Pinpoint the cell where the given text exists, returning its [x, y] midpoint coordinate. 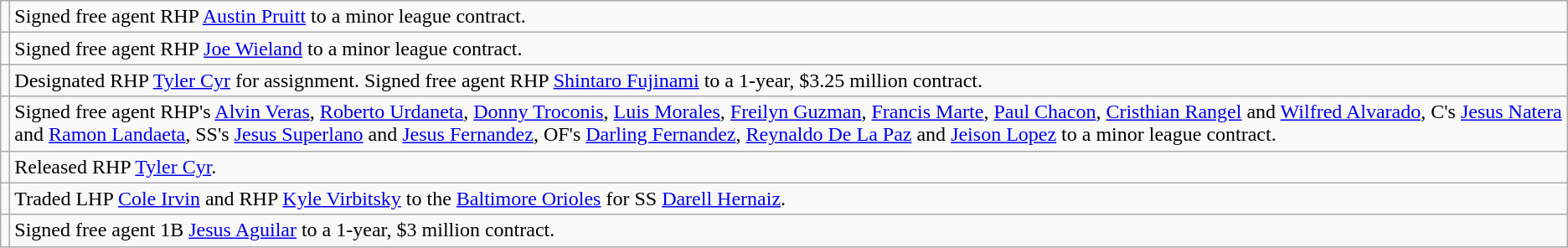
Designated RHP Tyler Cyr for assignment. Signed free agent RHP Shintaro Fujinami to a 1-year, $3.25 million contract. [789, 80]
Released RHP Tyler Cyr. [789, 167]
Signed free agent RHP Joe Wieland to a minor league contract. [789, 49]
Signed free agent RHP Austin Pruitt to a minor league contract. [789, 17]
Signed free agent 1B Jesus Aguilar to a 1-year, $3 million contract. [789, 230]
Traded LHP Cole Irvin and RHP Kyle Virbitsky to the Baltimore Orioles for SS Darell Hernaiz. [789, 199]
